Locate the cell with the specified text and output its (X, Y) center coordinate. 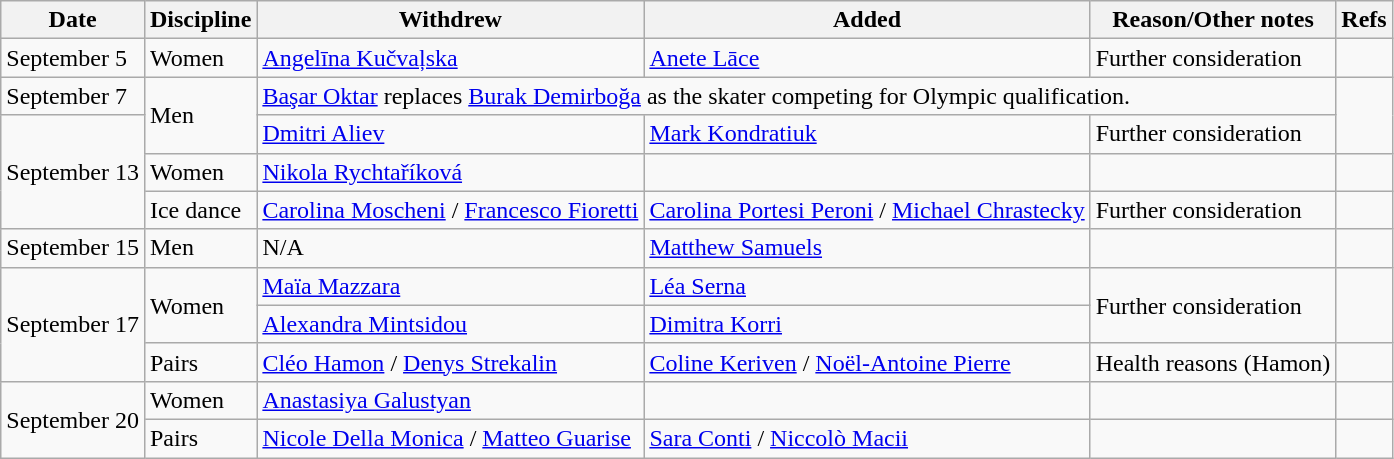
Carolina Portesi Peroni / Michael Chrastecky (867, 210)
Discipline (200, 20)
Reason/Other notes (1213, 20)
Nikola Rychtaříková (450, 172)
Anastasiya Galustyan (450, 400)
Refs (1364, 20)
Matthew Samuels (867, 248)
Angelīna Kučvaļska (450, 58)
Cléo Hamon / Denys Strekalin (450, 362)
September 17 (73, 324)
Ice dance (200, 210)
Alexandra Mintsidou (450, 324)
Withdrew (450, 20)
September 13 (73, 172)
September 7 (73, 96)
Nicole Della Monica / Matteo Guarise (450, 438)
Dimitra Korri (867, 324)
September 15 (73, 248)
September 20 (73, 419)
Carolina Moscheni / Francesco Fioretti (450, 210)
September 5 (73, 58)
Date (73, 20)
Added (867, 20)
Dmitri Aliev (450, 134)
Maïa Mazzara (450, 286)
Sara Conti / Niccolò Macii (867, 438)
Anete Lāce (867, 58)
Léa Serna (867, 286)
Coline Keriven / Noël-Antoine Pierre (867, 362)
Başar Oktar replaces Burak Demirboğa as the skater competing for Olympic qualification. (796, 96)
Health reasons (Hamon) (1213, 362)
N/A (450, 248)
Mark Kondratiuk (867, 134)
